Return the (X, Y) coordinate for the center point of the cell that contains the specified text.  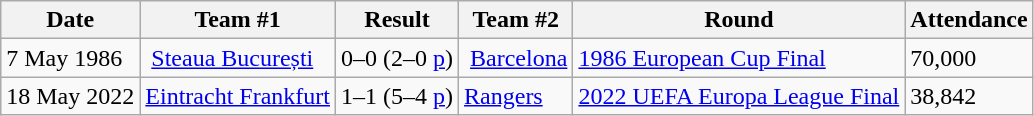
38,842 (969, 96)
Eintracht Frankfurt (238, 96)
Team #1 (238, 20)
2022 UEFA Europa League Final (739, 96)
Team #2 (516, 20)
0–0 (2–0 p) (396, 58)
1–1 (5–4 p) (396, 96)
Rangers (516, 96)
Attendance (969, 20)
Steaua București (238, 58)
18 May 2022 (70, 96)
Barcelona (516, 58)
70,000 (969, 58)
Round (739, 20)
1986 European Cup Final (739, 58)
Date (70, 20)
Result (396, 20)
7 May 1986 (70, 58)
